Identify which cell holds the provided text, then report its (x, y) central coordinate. 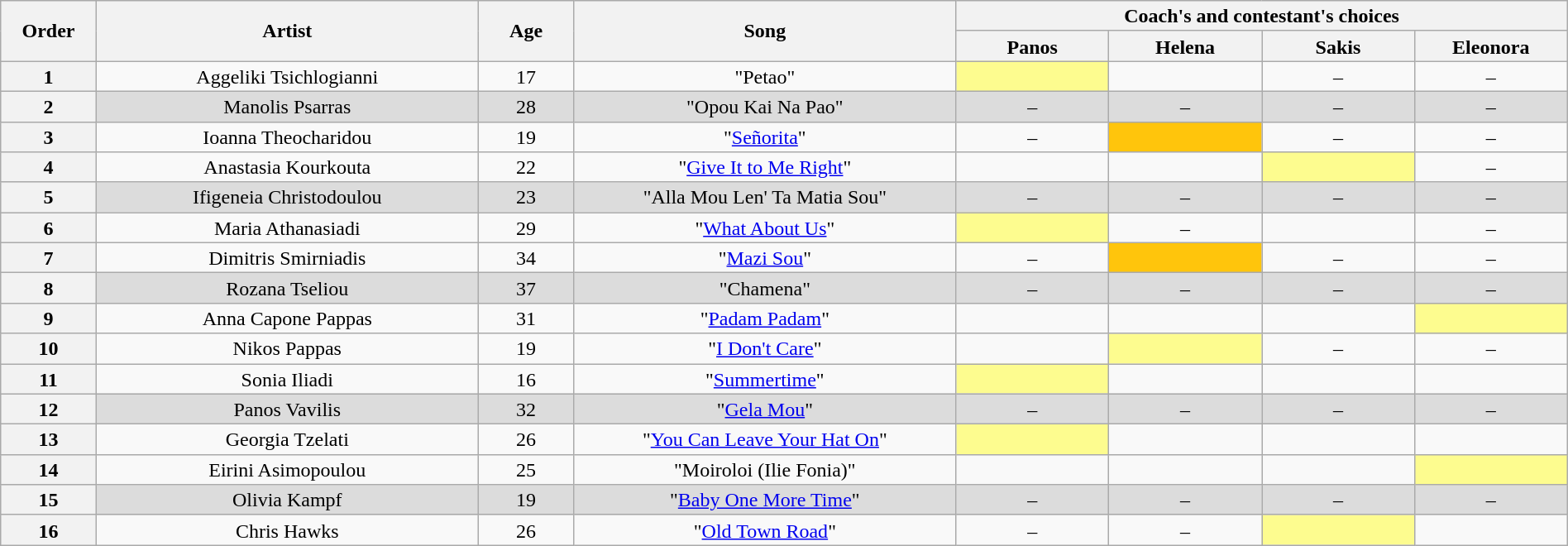
28 (526, 106)
25 (526, 470)
Georgia Tzelati (287, 440)
"What About Us" (765, 228)
"Alla Mou Len' Ta Matia Sou" (765, 197)
10 (49, 349)
Eleonora (1490, 46)
Olivia Kampf (287, 500)
Dimitris Smirniadis (287, 258)
"Moiroloi (Ilie Fonia)" (765, 470)
32 (526, 409)
"Give It to Me Right" (765, 167)
9 (49, 318)
"You Can Leave Your Hat On" (765, 440)
23 (526, 197)
15 (49, 500)
14 (49, 470)
Artist (287, 31)
Aggeliki Tsichlogianni (287, 76)
Age (526, 31)
Helena (1186, 46)
5 (49, 197)
"Summertime" (765, 379)
Panos (1032, 46)
7 (49, 258)
"Gela Mou" (765, 409)
Anastasia Kourkouta (287, 167)
Ioanna Theocharidou (287, 137)
Maria Athanasiadi (287, 228)
6 (49, 228)
Anna Capone Pappas (287, 318)
22 (526, 167)
3 (49, 137)
Sonia Iliadi (287, 379)
Rozana Tseliou (287, 288)
34 (526, 258)
Eirini Asimopoulou (287, 470)
Sakis (1338, 46)
31 (526, 318)
29 (526, 228)
"Chamena" (765, 288)
12 (49, 409)
"Baby One More Time" (765, 500)
"Señorita" (765, 137)
1 (49, 76)
37 (526, 288)
Order (49, 31)
Nikos Pappas (287, 349)
Ifigeneia Christodoulou (287, 197)
"Opou Kai Na Pao" (765, 106)
11 (49, 379)
Song (765, 31)
"Mazi Sou" (765, 258)
Panos Vavilis (287, 409)
13 (49, 440)
"Petao" (765, 76)
Coach's and contestant's choices (1262, 17)
"Padam Padam" (765, 318)
2 (49, 106)
8 (49, 288)
4 (49, 167)
"I Don't Care" (765, 349)
17 (526, 76)
Manolis Psarras (287, 106)
Chris Hawks (287, 529)
"Old Town Road" (765, 529)
